Determine the (x, y) coordinate at the center of the cell enclosing the given text.  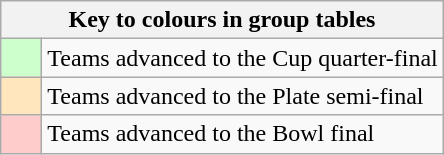
Teams advanced to the Plate semi-final (242, 96)
Key to colours in group tables (222, 20)
Teams advanced to the Bowl final (242, 134)
Teams advanced to the Cup quarter-final (242, 58)
